Pinpoint the cell where the given text exists, returning its (X, Y) midpoint coordinate. 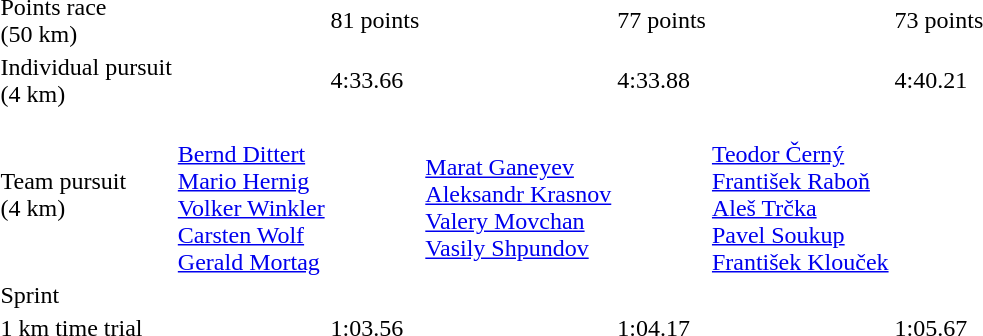
Teodor ČernýFrantišek RaboňAleš TrčkaPavel Soukup František Klouček (800, 194)
Marat GaneyevAleksandr KrasnovValery MovchanVasily Shpundov (518, 194)
4:33.88 (662, 80)
Bernd DittertMario HernigVolker WinklerCarsten Wolf Gerald Mortag (251, 194)
4:33.66 (375, 80)
